Pinpoint the cell where the given text exists, returning its (x, y) midpoint coordinate. 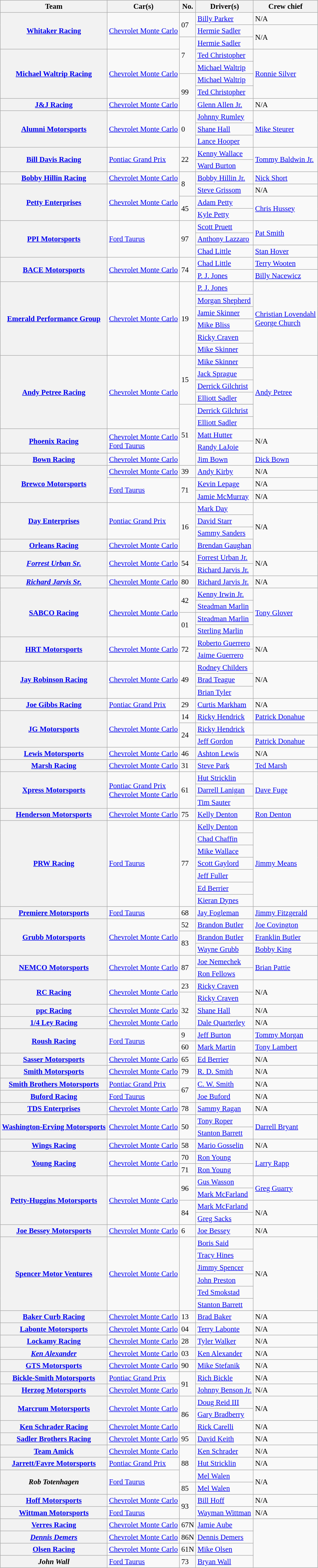
Kyle Petty (225, 215)
Andy Kirby (225, 472)
Scott Gaylord (225, 863)
23 (188, 986)
Rick Carelli (225, 1427)
GTS Motorsports (54, 1366)
Richard Jarvis Sr. (54, 582)
Kieran Dynes (225, 900)
Brian Pattie (285, 967)
Jack Sprague (225, 374)
51 (188, 435)
David Keith (225, 1439)
Tim Sauter (225, 803)
Nick Short (285, 178)
Christian LovendahlGeorge Church (285, 319)
Tony Lambert (285, 1047)
Bobby Hillin Racing (54, 178)
Rodney Childers (225, 668)
Spencer Motor Ventures (54, 1274)
67 (188, 1090)
Curtis Markham (225, 705)
Dave Fuge (285, 790)
Petty Enterprises (54, 203)
Tony Roper (225, 1121)
Mark Martin (225, 1047)
Ashton Lewis (225, 753)
Mike Olsen (225, 1549)
BACE Motorsports (54, 270)
Johnny Rumley (225, 117)
Brad Baker (225, 1317)
Joe Bessey Motorsports (54, 1231)
Stan Hover (285, 251)
Washington-Erving Motorsports (54, 1127)
74 (188, 270)
68 (188, 913)
Olsen Racing (54, 1549)
95 (188, 1439)
Billy Parker (225, 19)
Matt Hutter (225, 435)
Sammy Ragan (225, 1108)
Kenny Irwin Jr. (225, 594)
Forrest Urban Sr. (54, 563)
Terry Wooten (285, 264)
Emerald Performance Group (54, 319)
31 (188, 766)
Ken Schrader Racing (54, 1427)
22 (188, 160)
Wings Racing (54, 1145)
Team Amick (54, 1451)
Greg Guarry (285, 1188)
Rich Bickle (225, 1378)
Jeff Burton (225, 1035)
Baker Curb Racing (54, 1317)
Tommy Morgan (285, 1035)
Lance Hooper (225, 141)
83 (188, 943)
72 (188, 649)
Franklin Butler (285, 937)
07 (188, 25)
19 (188, 319)
65 (188, 1060)
R. D. Smith (225, 1072)
Brian Tyler (225, 692)
29 (188, 705)
John Preston (225, 1280)
87 (188, 967)
Smith Brothers Motorsports (54, 1084)
13 (188, 1317)
6 (188, 1231)
Labonte Motorsports (54, 1329)
9 (188, 1035)
Anthony Lazzaro (225, 239)
Joe Buford (225, 1096)
Alumni Motorsports (54, 129)
61 (188, 790)
Grubb Motorsports (54, 937)
Wittman Motorsports (54, 1513)
Lockamy Racing (54, 1341)
Joe Nemechek (225, 962)
91 (188, 1384)
45 (188, 208)
99 (188, 92)
TDS Enterprises (54, 1108)
Marsh Racing (54, 766)
Ron Denton (285, 815)
Brewco Motorsports (54, 484)
Tommy Baldwin Jr. (285, 160)
Ted Marsh (285, 766)
Gus Wasson (225, 1182)
Team (54, 7)
Buford Racing (54, 1096)
Pontiac Grand PrixChevrolet Monte Carlo (144, 790)
Bown Racing (54, 460)
Billy Nacewicz (285, 276)
50 (188, 1127)
Jimmy Means (285, 864)
Herzog Motorsports (54, 1390)
Chris Hussey (285, 208)
Jamie Skinner (225, 313)
Jarrett/Favre Motorsports (54, 1464)
Ronnie Silver (285, 74)
Kenny Wallace (225, 153)
8 (188, 184)
28 (188, 1341)
Jay Robinson Racing (54, 680)
32 (188, 1010)
Premiere Motorsports (54, 913)
PPI Motorsports (54, 239)
Boris Said (225, 1243)
Orleans Racing (54, 545)
16 (188, 527)
Jaime Guerrero (225, 655)
PRW Racing (54, 864)
Mario Gosselin (225, 1145)
93 (188, 1506)
RC Racing (54, 992)
Kevin Lepage (225, 484)
Day Enterprises (54, 520)
39 (188, 472)
Joe Gibbs Racing (54, 705)
04 (188, 1329)
Michael Waltrip Racing (54, 74)
67N (188, 1525)
Forrest Urban Jr. (225, 558)
Tracy Hines (225, 1256)
01 (188, 625)
86 (188, 1415)
Rob Totenhagen (54, 1482)
John Wall (54, 1561)
Jamie McMurray (225, 496)
Terry Labonte (225, 1329)
54 (188, 563)
Petty-Huggins Motorsports (54, 1200)
73 (188, 1561)
Steve Park (225, 766)
Pat Smith (285, 233)
Henderson Motorsports (54, 815)
Ken Schrader (225, 1451)
86N (188, 1537)
Tyler Walker (225, 1341)
Bill Hoff (225, 1500)
Whitaker Racing (54, 31)
Jimmy Fitzgerald (285, 913)
ppc Racing (54, 1011)
Steve Grissom (225, 190)
Gary Bradberry (225, 1415)
Mark Day (225, 508)
75 (188, 815)
Andy Petree Racing (54, 392)
60 (188, 1047)
Mike Bliss (225, 325)
Ron Fellows (225, 974)
Roberto Guerrero (225, 643)
Sasser Motorsports (54, 1060)
Mike Steurer (285, 129)
Tony Glover (285, 612)
SABCO Racing (54, 612)
Roush Racing (54, 1041)
Crew chief (285, 7)
52 (188, 925)
Doug Reid III (225, 1403)
JG Motorsports (54, 729)
Brendan Gaughan (225, 545)
42 (188, 600)
Mike Wallace (225, 851)
Chad Chaffin (225, 839)
Ted Smokstad (225, 1292)
Driver(s) (225, 7)
79 (188, 1072)
Joe Bessey (225, 1231)
96 (188, 1188)
Jeff Fuller (225, 876)
Dick Bown (285, 460)
61N (188, 1549)
Greg Sacks (225, 1219)
Bill Davis Racing (54, 160)
HRT Motorsports (54, 649)
Wayman Wittman (225, 1513)
46 (188, 753)
Dale Quarterley (225, 1023)
80 (188, 582)
J&J Racing (54, 105)
David Starr (225, 521)
78 (188, 1108)
Lewis Motorsports (54, 753)
Scott Pruett (225, 227)
24 (188, 735)
Marcrum Motorsports (54, 1408)
Hoff Motorsports (54, 1500)
Car(s) (144, 7)
Bobby King (285, 949)
Verres Racing (54, 1525)
Glenn Allen Jr. (225, 105)
Brad Teague (225, 680)
0 (188, 129)
97 (188, 239)
Phoenix Racing (54, 441)
No. (188, 7)
1/4 Ley Racing (54, 1023)
Jimmy Spencer (225, 1268)
Smith Motorsports (54, 1072)
Bobby Hillin Jr. (225, 178)
Andy Petree (285, 392)
03 (188, 1353)
Sadler Brothers Racing (54, 1439)
Jeff Gordon (225, 741)
Bickle-Smith Motorsports (54, 1378)
Xpress Motorsports (54, 790)
Jim Bown (225, 460)
Jay Fogleman (225, 913)
Chevrolet Monte Carlo Ford Taurus (144, 441)
C. W. Smith (225, 1084)
Morgan Shepherd (225, 300)
90 (188, 1366)
Joe Covington (285, 925)
58 (188, 1145)
Johnny Benson Jr. (225, 1390)
Darrell Bryant (285, 1127)
85 (188, 1488)
70 (188, 1158)
Sterling Marlin (225, 631)
Darrell Lanigan (225, 790)
7 (188, 55)
Mike Stefanik (225, 1366)
84 (188, 1212)
NEMCO Motorsports (54, 967)
Jamie Aube (225, 1525)
Adam Petty (225, 202)
Larry Rapp (285, 1163)
Bryan Wall (225, 1561)
15 (188, 380)
Sammy Sanders (225, 533)
88 (188, 1464)
Wayne Grubb (225, 949)
49 (188, 680)
14 (188, 717)
77 (188, 864)
Randy LaJoie (225, 447)
Ward Burton (225, 166)
Young Racing (54, 1163)
